Detect which cell encompasses the target text, then output its [X, Y] center coordinate. 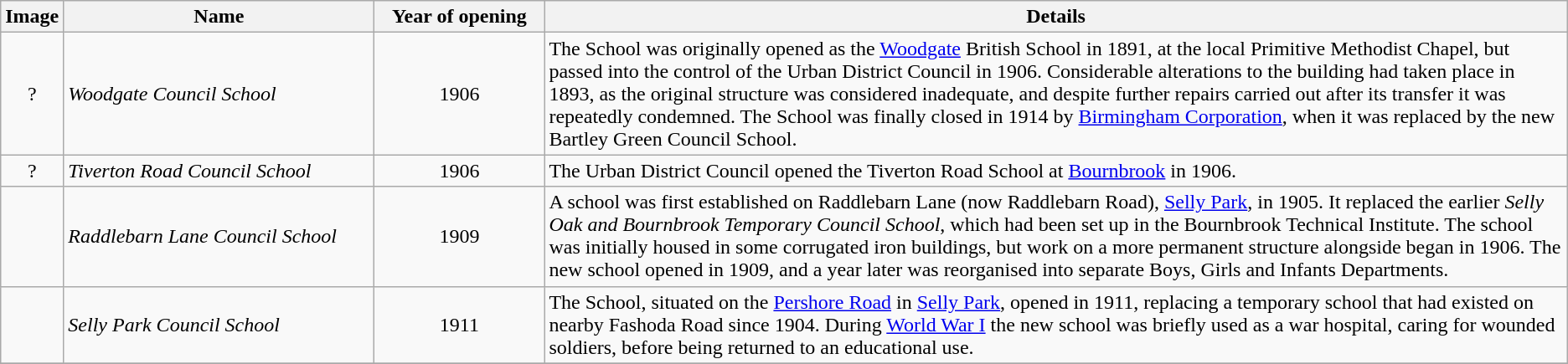
Selly Park Council School [219, 325]
Details [1055, 17]
Tiverton Road Council School [219, 171]
Woodgate Council School [219, 94]
Image [32, 17]
Raddlebarn Lane Council School [219, 236]
1909 [459, 236]
Year of opening [459, 17]
Name [219, 17]
1911 [459, 325]
The Urban District Council opened the Tiverton Road School at Bournbrook in 1906. [1055, 171]
